For the text-containing cell, return its midpoint in [X, Y] coordinate format. 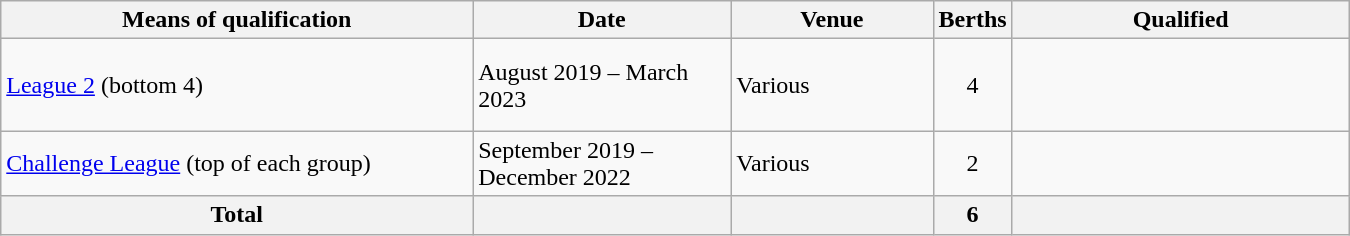
6 [972, 215]
4 [972, 85]
August 2019 – March 2023 [602, 85]
Venue [832, 20]
Challenge League (top of each group) [237, 164]
League 2 (bottom 4) [237, 85]
Berths [972, 20]
Total [237, 215]
Means of qualification [237, 20]
Qualified [1180, 20]
2 [972, 164]
September 2019 – December 2022 [602, 164]
Date [602, 20]
